Identify which cell holds the provided text, then report its [X, Y] central coordinate. 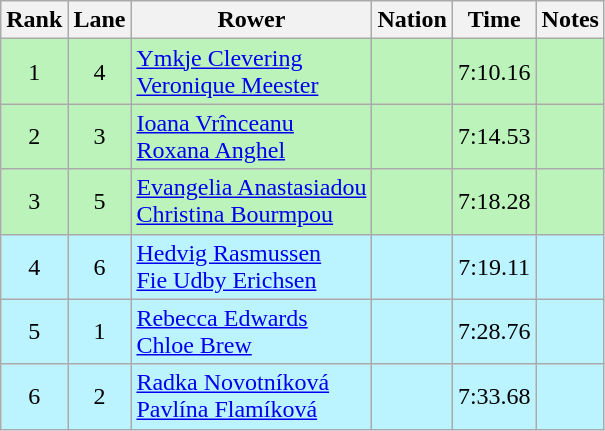
Rebecca EdwardsChloe Brew [252, 332]
7:14.53 [494, 136]
Hedvig RasmussenFie Udby Erichsen [252, 266]
7:18.28 [494, 202]
Evangelia AnastasiadouChristina Bourmpou [252, 202]
Rank [34, 20]
7:33.68 [494, 396]
Nation [412, 20]
7:19.11 [494, 266]
7:28.76 [494, 332]
Notes [570, 20]
Ymkje CleveringVeronique Meester [252, 72]
Ioana VrînceanuRoxana Anghel [252, 136]
Lane [100, 20]
Radka NovotníkováPavlína Flamíková [252, 396]
7:10.16 [494, 72]
Rower [252, 20]
Time [494, 20]
